Search for the cell housing the specified text and yield its [x, y] center coordinate. 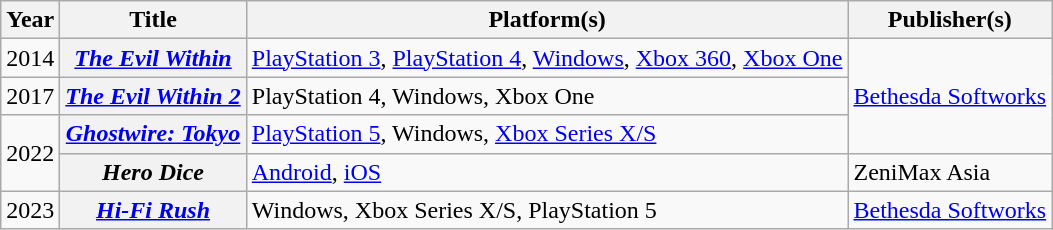
PlayStation 3, PlayStation 4, Windows, Xbox 360, Xbox One [547, 58]
Hero Dice [153, 172]
2017 [30, 96]
The Evil Within [153, 58]
PlayStation 4, Windows, Xbox One [547, 96]
Publisher(s) [950, 20]
2023 [30, 210]
Platform(s) [547, 20]
2014 [30, 58]
ZeniMax Asia [950, 172]
Title [153, 20]
The Evil Within 2 [153, 96]
Ghostwire: Tokyo [153, 134]
2022 [30, 153]
Year [30, 20]
PlayStation 5, Windows, Xbox Series X/S [547, 134]
Hi-Fi Rush [153, 210]
Android, iOS [547, 172]
Windows, Xbox Series X/S, PlayStation 5 [547, 210]
